For the text-containing cell, return its midpoint in (x, y) coordinate format. 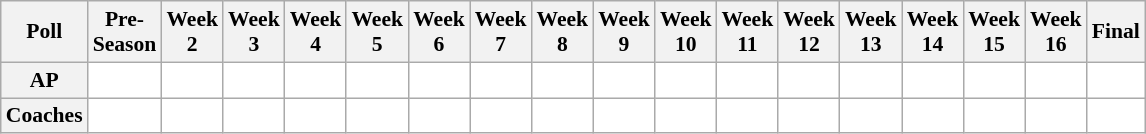
AP (44, 80)
Week11 (748, 32)
Week10 (686, 32)
Week7 (501, 32)
Week2 (192, 32)
Week15 (994, 32)
Final (1116, 32)
Week13 (871, 32)
Week6 (439, 32)
Poll (44, 32)
Week14 (933, 32)
Week8 (562, 32)
Week16 (1056, 32)
Week5 (377, 32)
Week9 (624, 32)
Week12 (809, 32)
Week4 (316, 32)
Coaches (44, 116)
Pre-Season (125, 32)
Week3 (254, 32)
